Find where the given text appears and provide that cell's center as (x, y) coordinate. 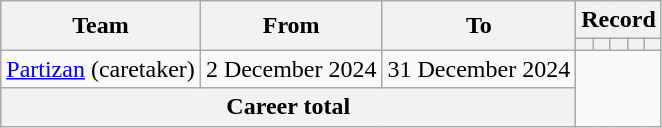
Partizan (caretaker) (101, 69)
2 December 2024 (291, 69)
Career total (288, 107)
To (479, 26)
Record (619, 20)
Team (101, 26)
31 December 2024 (479, 69)
From (291, 26)
